Provide the (X, Y) coordinate of the cell's center where the given text is located.  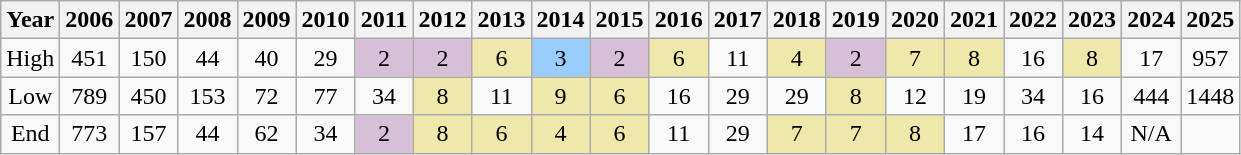
1448 (1210, 96)
77 (326, 96)
N/A (1152, 134)
3 (560, 58)
2008 (208, 20)
40 (266, 58)
789 (90, 96)
2012 (442, 20)
2015 (620, 20)
12 (914, 96)
2017 (738, 20)
2010 (326, 20)
2025 (1210, 20)
19 (974, 96)
2014 (560, 20)
2020 (914, 20)
2011 (384, 20)
2013 (502, 20)
2019 (856, 20)
2018 (796, 20)
2016 (678, 20)
2021 (974, 20)
Low (30, 96)
150 (148, 58)
957 (1210, 58)
450 (148, 96)
Year (30, 20)
2024 (1152, 20)
62 (266, 134)
2009 (266, 20)
153 (208, 96)
High (30, 58)
444 (1152, 96)
2007 (148, 20)
9 (560, 96)
72 (266, 96)
14 (1092, 134)
2006 (90, 20)
451 (90, 58)
End (30, 134)
773 (90, 134)
2022 (1034, 20)
157 (148, 134)
2023 (1092, 20)
